Identify which cell holds the provided text, then report its (x, y) central coordinate. 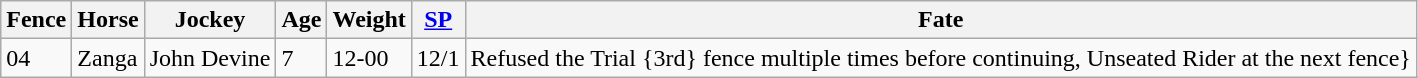
Refused the Trial {3rd} fence multiple times before continuing, Unseated Rider at the next fence} (940, 58)
12-00 (369, 58)
Age (302, 20)
7 (302, 58)
12/1 (438, 58)
Zanga (108, 58)
Jockey (210, 20)
SP (438, 20)
04 (36, 58)
John Devine (210, 58)
Weight (369, 20)
Fence (36, 20)
Fate (940, 20)
Horse (108, 20)
